Provide the (X, Y) coordinate of the cell's center where the given text is located.  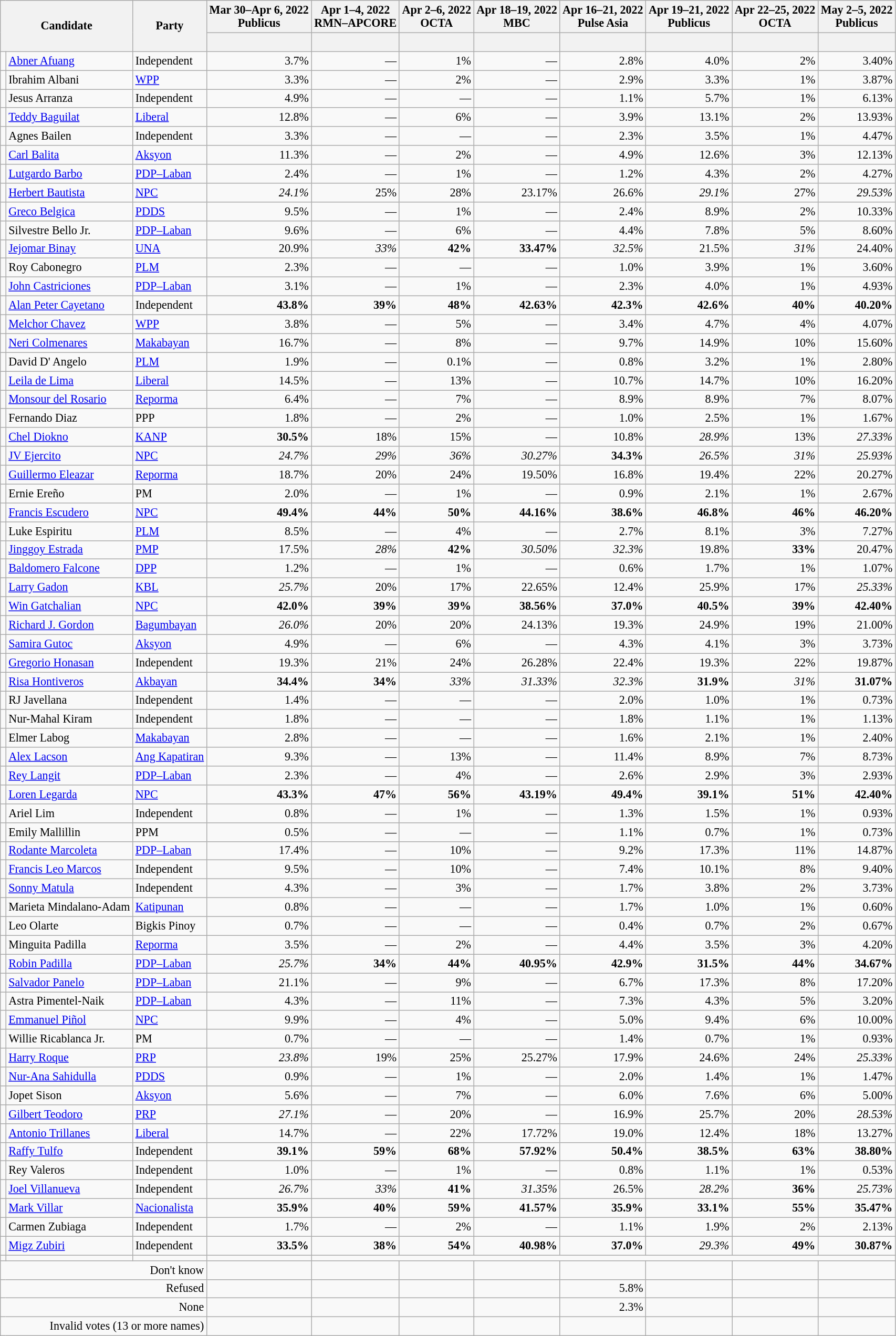
24.13% (517, 625)
1.5% (689, 813)
Jopet Sison (69, 1095)
17.5% (259, 550)
30.27% (517, 456)
Ibrahim Albani (69, 79)
46.20% (857, 512)
Alan Peter Cayetano (69, 305)
Francis Escudero (69, 512)
Salvador Panelo (69, 982)
PPP (170, 418)
3.40% (857, 61)
29.53% (857, 192)
2.67% (857, 493)
16.8% (603, 474)
2.7% (603, 531)
68% (436, 1152)
40.20% (857, 305)
6.0% (603, 1095)
34.67% (857, 964)
28.9% (689, 437)
Candidate (67, 25)
RJ Javellana (69, 700)
14.9% (689, 343)
Apr 22–25, 2022OCTA (775, 16)
25.93% (857, 456)
Refused (104, 1289)
16.9% (603, 1114)
Chel Diokno (69, 437)
Raffy Tulfo (69, 1152)
1.07% (857, 569)
38.56% (517, 606)
Antonio Trillanes (69, 1133)
31.33% (517, 681)
23.8% (259, 1058)
8.07% (857, 399)
10.8% (603, 437)
Bagumbayan (170, 625)
7.3% (603, 1001)
27% (775, 192)
Harry Roque (69, 1058)
34.3% (603, 456)
8.1% (689, 531)
26.0% (259, 625)
4.1% (689, 644)
13.93% (857, 117)
Apr 2–6, 2022OCTA (436, 16)
Sonny Matula (69, 888)
42.0% (259, 606)
21.5% (689, 249)
10.1% (689, 870)
33.47% (517, 249)
29.1% (689, 192)
8.60% (857, 230)
0.5% (259, 832)
30.87% (857, 1246)
29% (355, 456)
Gregorio Honasan (69, 663)
Greco Belgica (69, 211)
38.5% (689, 1152)
0.6% (603, 569)
Larry Gadon (69, 587)
40.5% (689, 606)
31.9% (689, 681)
23.17% (517, 192)
3.87% (857, 79)
21.1% (259, 982)
Teddy Baguilat (69, 117)
12.6% (689, 155)
40.95% (517, 964)
35.47% (857, 1208)
20.27% (857, 474)
11.3% (259, 155)
None (104, 1308)
7.6% (689, 1095)
38.6% (603, 512)
3.7% (259, 61)
25.27% (517, 1058)
19.87% (857, 663)
Elmer Labog (69, 738)
1.3% (603, 813)
3.4% (603, 324)
49% (775, 1246)
0.4% (603, 926)
9.40% (857, 870)
29.3% (689, 1246)
Migz Zubiri (69, 1246)
5.00% (857, 1095)
12.13% (857, 155)
14.87% (857, 851)
5.7% (689, 98)
17.20% (857, 982)
KANP (170, 437)
20.47% (857, 550)
Guillermo Eleazar (69, 474)
16.20% (857, 380)
50% (436, 512)
Win Gatchalian (69, 606)
6.13% (857, 98)
25.9% (689, 587)
14.5% (259, 380)
48% (436, 305)
31.5% (689, 964)
Katipunan (170, 907)
24.7% (259, 456)
50.4% (603, 1152)
9% (436, 982)
21.00% (857, 625)
4.93% (857, 286)
Leo Olarte (69, 926)
17.4% (259, 851)
4.27% (857, 173)
26.7% (259, 1189)
Nur-Mahal Kiram (69, 719)
Don't know (104, 1270)
Alex Lacson (69, 757)
1.47% (857, 1076)
3.1% (259, 286)
7.4% (603, 870)
21% (355, 663)
Gilbert Teodoro (69, 1114)
44.16% (517, 512)
David D' Angelo (69, 362)
John Castriciones (69, 286)
20.9% (259, 249)
55% (775, 1208)
Agnes Bailen (69, 136)
DPP (170, 569)
Willie Ricablanca Jr. (69, 1039)
57.92% (517, 1152)
27.33% (857, 437)
1.67% (857, 418)
Rodante Marcoleta (69, 851)
8.73% (857, 757)
28.53% (857, 1114)
40.98% (517, 1246)
3.2% (689, 362)
47% (355, 794)
Neri Colmenares (69, 343)
4.47% (857, 136)
11.4% (603, 757)
2.80% (857, 362)
46% (775, 512)
3.20% (857, 1001)
13.27% (857, 1133)
43.3% (259, 794)
22.65% (517, 587)
2.6% (603, 775)
0.53% (857, 1171)
4.20% (857, 945)
Leila de Lima (69, 380)
Risa Hontiveros (69, 681)
26.28% (517, 663)
5.8% (603, 1289)
Apr 18–19, 2022MBC (517, 16)
51% (775, 794)
63% (775, 1152)
Apr 16–21, 2022Pulse Asia (603, 16)
16.7% (259, 343)
28.2% (689, 1189)
Herbert Bautista (69, 192)
Minguita Padilla (69, 945)
4.07% (857, 324)
KBL (170, 587)
10.00% (857, 1020)
5.6% (259, 1095)
25.73% (857, 1189)
19.8% (689, 550)
JV Ejercito (69, 456)
10.7% (603, 380)
9.6% (259, 230)
9.3% (259, 757)
10.33% (857, 211)
Mark Villar (69, 1208)
1.13% (857, 719)
24.40% (857, 249)
4.7% (689, 324)
34.4% (259, 681)
9.4% (689, 1020)
Akbayan (170, 681)
24.1% (259, 192)
2.40% (857, 738)
1.6% (603, 738)
31.07% (857, 681)
9.2% (603, 851)
0.1% (436, 362)
Jinggoy Estrada (69, 550)
17.9% (603, 1058)
PMP (170, 550)
2.13% (857, 1227)
Samira Gutoc (69, 644)
Ang Kapatiran (170, 757)
5.0% (603, 1020)
22.4% (603, 663)
Rey Valeros (69, 1171)
56% (436, 794)
32.5% (603, 249)
Bigkis Pinoy (170, 926)
19.0% (603, 1133)
8.5% (259, 531)
Carl Balita (69, 155)
Lutgardo Barbo (69, 173)
2.93% (857, 775)
2.5% (689, 418)
41% (436, 1189)
Abner Afuang (69, 61)
0.67% (857, 926)
May 2–5, 2022Publicus (857, 16)
18.7% (259, 474)
24.9% (689, 625)
Joel Villanueva (69, 1189)
Carmen Zubiaga (69, 1227)
9.9% (259, 1020)
46.8% (689, 512)
Richard J. Gordon (69, 625)
30.5% (259, 437)
17.72% (517, 1133)
6.4% (259, 399)
42.63% (517, 305)
Silvestre Bello Jr. (69, 230)
9.7% (603, 343)
Fernando Diaz (69, 418)
26.6% (603, 192)
Astra Pimentel-Naik (69, 1001)
7.8% (689, 230)
42.6% (689, 305)
Melchor Chavez (69, 324)
3.60% (857, 268)
PPM (170, 832)
15.60% (857, 343)
42.3% (603, 305)
Robin Padilla (69, 964)
UNA (170, 249)
Apr 19–21, 2022Publicus (689, 16)
Jesus Arranza (69, 98)
Jejomar Binay (69, 249)
Loren Legarda (69, 794)
43.19% (517, 794)
Luke Espiritu (69, 531)
15% (436, 437)
38% (355, 1246)
31.35% (517, 1189)
19.50% (517, 474)
0.60% (857, 907)
27.1% (259, 1114)
13.1% (689, 117)
Apr 1–4, 2022RMN–APCORE (355, 16)
Emily Mallillin (69, 832)
Invalid votes (13 or more names) (104, 1326)
19.4% (689, 474)
Emmanuel Piñol (69, 1020)
Marieta Mindalano-Adam (69, 907)
24.6% (689, 1058)
Francis Leo Marcos (69, 870)
Ernie Ereño (69, 493)
7.27% (857, 531)
54% (436, 1246)
33.5% (259, 1246)
38.80% (857, 1152)
Monsour del Rosario (69, 399)
33.1% (689, 1208)
42.9% (603, 964)
Party (170, 25)
Mar 30–Apr 6, 2022Publicus (259, 16)
Rey Langit (69, 775)
30.50% (517, 550)
Nacionalista (170, 1208)
Ariel Lim (69, 813)
Baldomero Falcone (69, 569)
41.57% (517, 1208)
43.8% (259, 305)
12.8% (259, 117)
6.7% (603, 982)
Nur-Ana Sahidulla (69, 1076)
Roy Cabonegro (69, 268)
